For the text-containing cell, return its midpoint in [X, Y] coordinate format. 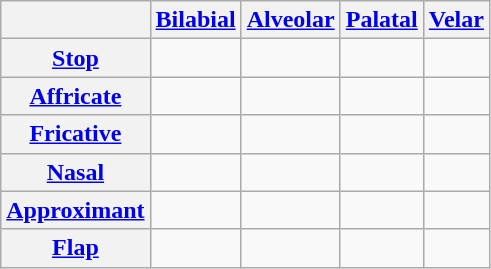
Nasal [76, 172]
Stop [76, 58]
Affricate [76, 96]
Velar [456, 20]
Alveolar [290, 20]
Palatal [382, 20]
Bilabial [196, 20]
Fricative [76, 134]
Flap [76, 248]
Approximant [76, 210]
